For the text-containing cell, return its midpoint in [X, Y] coordinate format. 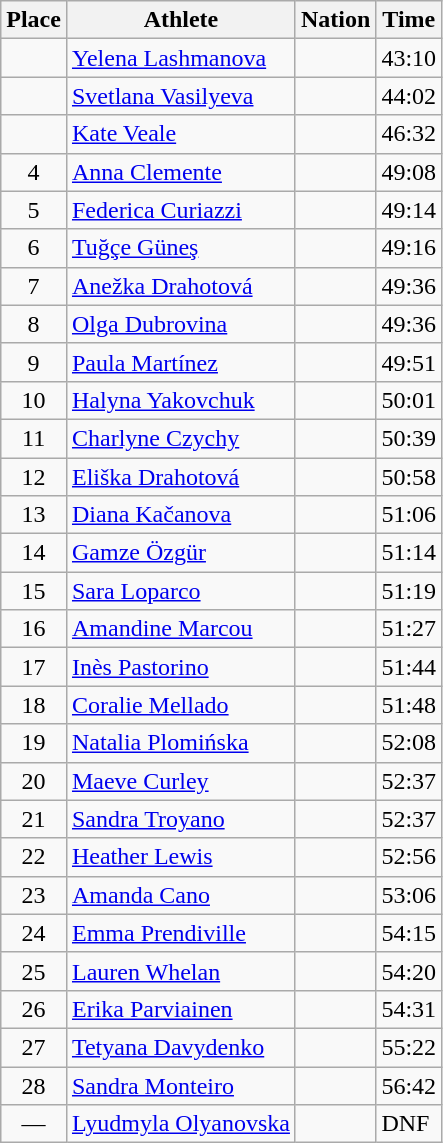
46:32 [409, 134]
Athlete [180, 20]
6 [34, 248]
Paula Martínez [180, 362]
Anežka Drahotová [180, 286]
50:58 [409, 477]
8 [34, 324]
51:44 [409, 667]
51:27 [409, 629]
26 [34, 1009]
11 [34, 438]
Maeve Curley [180, 781]
Eliška Drahotová [180, 477]
49:51 [409, 362]
52:08 [409, 743]
Sara Loparco [180, 591]
Olga Dubrovina [180, 324]
13 [34, 515]
— [34, 1124]
44:02 [409, 96]
51:48 [409, 705]
25 [34, 971]
7 [34, 286]
15 [34, 591]
Tetyana Davydenko [180, 1047]
Nation [335, 20]
10 [34, 400]
49:14 [409, 210]
Gamze Özgür [180, 553]
Svetlana Vasilyeva [180, 96]
54:15 [409, 933]
23 [34, 895]
50:01 [409, 400]
56:42 [409, 1085]
54:31 [409, 1009]
49:16 [409, 248]
18 [34, 705]
Charlyne Czychy [180, 438]
Anna Clemente [180, 172]
DNF [409, 1124]
51:19 [409, 591]
Federica Curiazzi [180, 210]
16 [34, 629]
Erika Parviainen [180, 1009]
Sandra Monteiro [180, 1085]
51:14 [409, 553]
49:08 [409, 172]
54:20 [409, 971]
Sandra Troyano [180, 819]
4 [34, 172]
55:22 [409, 1047]
53:06 [409, 895]
Heather Lewis [180, 857]
Amanda Cano [180, 895]
12 [34, 477]
Lauren Whelan [180, 971]
9 [34, 362]
Place [34, 20]
51:06 [409, 515]
50:39 [409, 438]
28 [34, 1085]
Emma Prendiville [180, 933]
Time [409, 20]
14 [34, 553]
Amandine Marcou [180, 629]
Natalia Plomińska [180, 743]
Halyna Yakovchuk [180, 400]
24 [34, 933]
Diana Kačanova [180, 515]
27 [34, 1047]
5 [34, 210]
Kate Veale [180, 134]
Inès Pastorino [180, 667]
20 [34, 781]
Tuğçe Güneş [180, 248]
22 [34, 857]
43:10 [409, 58]
52:56 [409, 857]
Coralie Mellado [180, 705]
Yelena Lashmanova [180, 58]
19 [34, 743]
Lyudmyla Olyanovska [180, 1124]
17 [34, 667]
21 [34, 819]
